Search for the cell housing the specified text and yield its (X, Y) center coordinate. 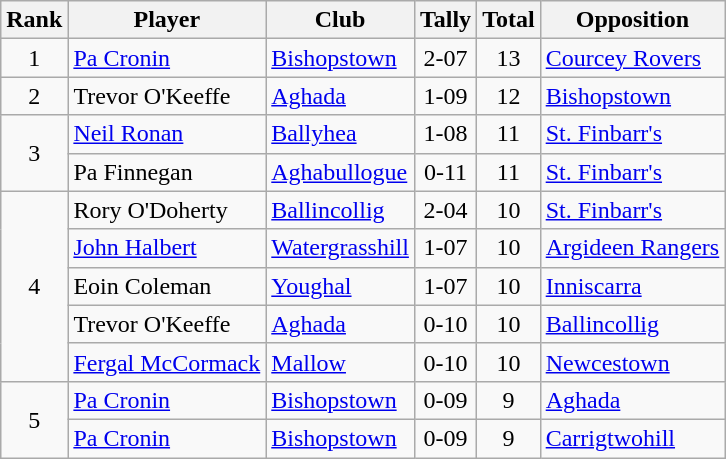
0-11 (445, 172)
2 (34, 96)
Argideen Rangers (632, 248)
3 (34, 153)
Newcestown (632, 362)
Watergrasshill (340, 248)
Neil Ronan (167, 134)
Fergal McCormack (167, 362)
Rory O'Doherty (167, 210)
1 (34, 58)
Inniscarra (632, 286)
John Halbert (167, 248)
Opposition (632, 20)
Courcey Rovers (632, 58)
Tally (445, 20)
Rank (34, 20)
13 (509, 58)
Youghal (340, 286)
4 (34, 286)
5 (34, 419)
Mallow (340, 362)
1-09 (445, 96)
Aghabullogue (340, 172)
1-08 (445, 134)
Total (509, 20)
Eoin Coleman (167, 286)
Ballyhea (340, 134)
Pa Finnegan (167, 172)
Player (167, 20)
2-04 (445, 210)
Club (340, 20)
2-07 (445, 58)
12 (509, 96)
Carrigtwohill (632, 438)
